Determine the (x, y) coordinate at the center of the cell enclosing the given text.  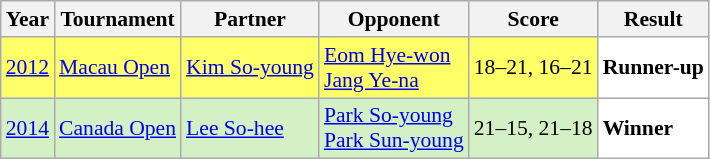
Score (534, 19)
18–21, 16–21 (534, 68)
Canada Open (118, 128)
2012 (28, 68)
Runner-up (654, 68)
Kim So-young (250, 68)
Result (654, 19)
Lee So-hee (250, 128)
Opponent (394, 19)
Tournament (118, 19)
21–15, 21–18 (534, 128)
Year (28, 19)
2014 (28, 128)
Eom Hye-won Jang Ye-na (394, 68)
Macau Open (118, 68)
Park So-young Park Sun-young (394, 128)
Winner (654, 128)
Partner (250, 19)
